Determine the [x, y] coordinate at the center of the cell enclosing the given text.  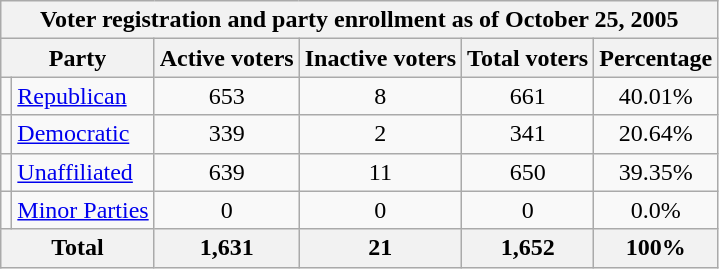
Total [78, 248]
Inactive voters [380, 58]
Republican [83, 96]
100% [656, 248]
339 [226, 134]
2 [380, 134]
Percentage [656, 58]
1,631 [226, 248]
Democratic [83, 134]
653 [226, 96]
Unaffiliated [83, 172]
20.64% [656, 134]
661 [528, 96]
Minor Parties [83, 210]
11 [380, 172]
39.35% [656, 172]
650 [528, 172]
8 [380, 96]
341 [528, 134]
1,652 [528, 248]
639 [226, 172]
Voter registration and party enrollment as of October 25, 2005 [360, 20]
Active voters [226, 58]
21 [380, 248]
40.01% [656, 96]
Total voters [528, 58]
0.0% [656, 210]
Party [78, 58]
